Return [x, y] of the center of cell containing provided text 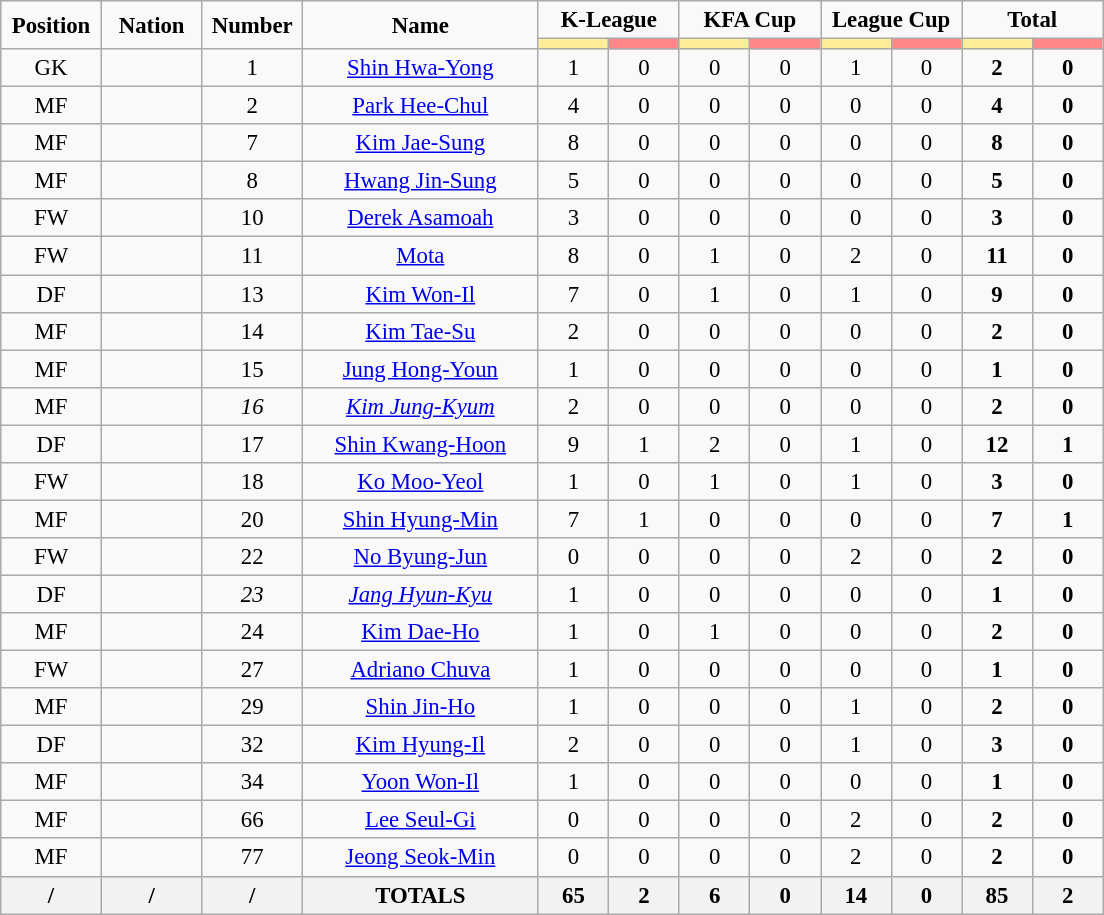
10 [252, 219]
20 [252, 519]
TOTALS [421, 895]
18 [252, 482]
32 [252, 745]
Kim Jung-Kyum [421, 406]
Hwang Jin-Sung [421, 181]
Kim Won-Il [421, 294]
Yoon Won-Il [421, 782]
K-League [608, 20]
Mota [421, 256]
23 [252, 594]
GK [52, 68]
Ko Moo-Yeol [421, 482]
24 [252, 632]
Jung Hong-Youn [421, 369]
Park Hee-Chul [421, 106]
Kim Hyung-Il [421, 745]
66 [252, 820]
Shin Hyung-Min [421, 519]
No Byung-Jun [421, 557]
85 [998, 895]
Derek Asamoah [421, 219]
League Cup [890, 20]
6 [714, 895]
Number [252, 25]
22 [252, 557]
Kim Jae-Sung [421, 143]
16 [252, 406]
Lee Seul-Gi [421, 820]
Shin Kwang-Hoon [421, 444]
Position [52, 25]
65 [574, 895]
Nation [152, 25]
Total [1032, 20]
15 [252, 369]
Jeong Seok-Min [421, 858]
13 [252, 294]
Kim Tae-Su [421, 331]
77 [252, 858]
12 [998, 444]
29 [252, 707]
Name [421, 25]
27 [252, 670]
Kim Dae-Ho [421, 632]
17 [252, 444]
Shin Hwa-Yong [421, 68]
Jang Hyun-Kyu [421, 594]
Shin Jin-Ho [421, 707]
Adriano Chuva [421, 670]
34 [252, 782]
KFA Cup [750, 20]
